Detect which cell encompasses the target text, then output its (x, y) center coordinate. 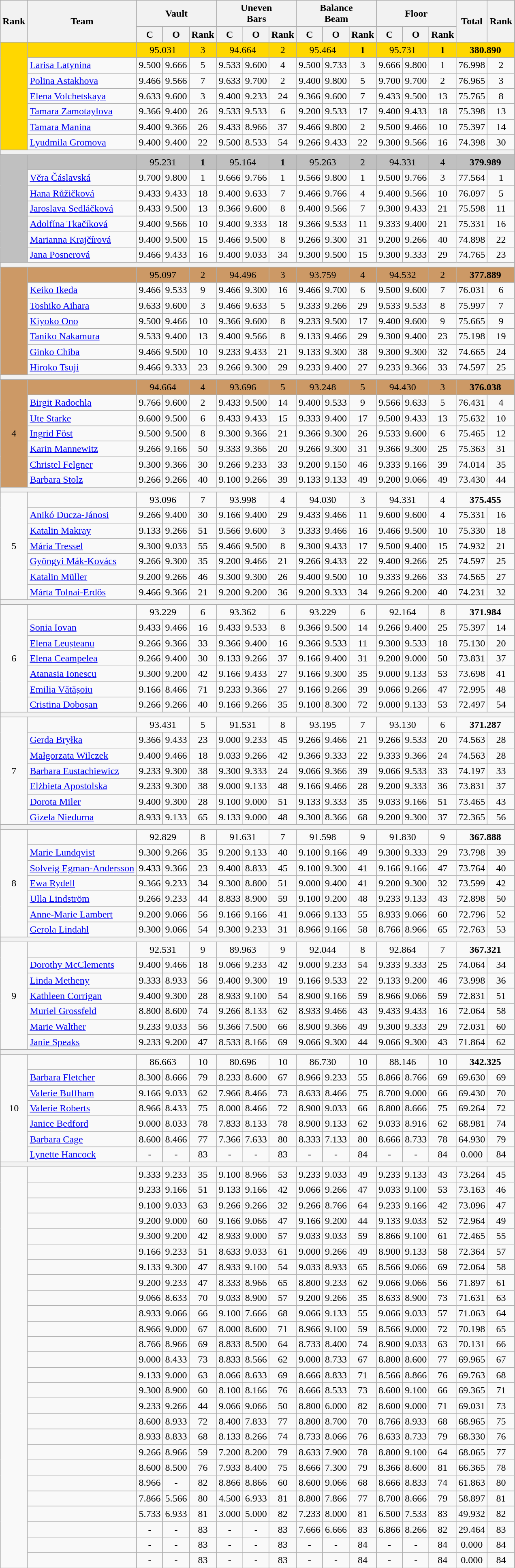
367.321 (485, 950)
Keiko Ikeda (82, 290)
94.430 (403, 387)
71.897 (472, 1282)
73.698 (472, 674)
68.330 (472, 1437)
Mária Tressel (82, 546)
Tamara Zamotaylova (82, 111)
Ulla Lindström (82, 899)
92.864 (403, 950)
74.665 (472, 352)
Valerie Buffham (82, 1093)
95.031 (163, 50)
91.531 (243, 725)
Total (472, 21)
76.431 (472, 402)
Marie Walther (82, 1027)
74.932 (472, 546)
89.963 (243, 950)
377.889 (485, 275)
5.733 (150, 1514)
93.195 (323, 725)
3.000 (229, 1514)
Taniko Nakamura (82, 336)
73.163 (472, 1190)
7.966 (229, 1093)
76.998 (472, 65)
Hiroko Tsuji (82, 367)
Christel Felgner (82, 464)
73.599 (472, 883)
375.455 (485, 500)
Elena Leușteanu (82, 643)
Elena Volchetskaya (82, 96)
371.287 (485, 725)
94.496 (243, 275)
72.465 (472, 1236)
75.465 (472, 434)
Valerie Roberts (82, 1108)
Birgit Radochla (82, 402)
70.131 (472, 1344)
69.763 (472, 1375)
UnevenBars (256, 14)
9.150 (335, 464)
49.932 (472, 1514)
70.198 (472, 1329)
Barbara Stolz (82, 480)
Katalin Makray (82, 531)
75.398 (472, 111)
Vault (177, 14)
92.829 (163, 837)
73.430 (472, 480)
Anne-Marie Lambert (82, 914)
74.765 (472, 255)
Toshiko Aihara (82, 306)
Larisa Latynina (82, 65)
64.930 (472, 1139)
Muriel Grossfeld (82, 1011)
Gizela Niedurna (82, 817)
Dorothy McClements (82, 965)
77.564 (472, 178)
Tamara Manina (82, 127)
Polina Astakhova (82, 81)
69.630 (472, 1077)
74.565 (472, 577)
Kiyoko Ono (82, 321)
93.130 (403, 725)
Barbara Fletcher (82, 1077)
75.198 (472, 336)
Jana Posnerová (82, 255)
6.000 (335, 1406)
71.631 (472, 1298)
75.130 (472, 643)
7.500 (256, 1027)
94.030 (323, 500)
93.998 (243, 500)
Ute Starke (82, 418)
Gerola Lindahl (82, 930)
69.264 (472, 1108)
380.890 (485, 50)
93.431 (163, 725)
Solveig Egman-Andersson (82, 868)
68.981 (472, 1124)
342.325 (485, 1062)
61.863 (472, 1483)
68.965 (472, 1421)
8.100 (229, 1390)
74.231 (472, 592)
69.965 (472, 1360)
Hana Růžičková (82, 193)
Lyudmila Gromova (82, 142)
Gyöngyi Mák-Kovács (82, 561)
73.998 (472, 980)
7.133 (335, 1139)
7.233 (310, 1514)
76.097 (472, 193)
76.031 (472, 290)
Kathleen Corrigan (82, 996)
71.864 (472, 1042)
80.696 (243, 1062)
68.065 (472, 1452)
72.831 (472, 996)
74.898 (472, 240)
75.765 (472, 96)
95.164 (243, 162)
73.798 (472, 852)
7.933 (229, 1467)
367.888 (485, 837)
75.665 (472, 321)
Barbara Cage (82, 1139)
69.031 (472, 1406)
72.365 (472, 817)
Anikó Ducza-Jánosi (82, 515)
95.231 (163, 162)
8.916 (416, 1124)
92.164 (403, 612)
Márta Tolnai-Erdős (82, 592)
7.366 (229, 1139)
7.533 (416, 1514)
91.830 (403, 837)
93.096 (163, 500)
93.362 (243, 612)
74.064 (472, 965)
6.866 (390, 1529)
75.632 (472, 418)
66.365 (472, 1467)
74.398 (472, 142)
Katalin Müller (82, 577)
376.038 (485, 387)
72.031 (472, 1027)
6.666 (335, 1529)
371.984 (485, 612)
91.631 (243, 837)
93.759 (323, 275)
92.531 (163, 950)
69.365 (472, 1390)
95.464 (323, 50)
Karin Mannewitz (82, 449)
69.430 (472, 1093)
Małgorzata Wilczek (82, 755)
93.248 (323, 387)
88.146 (403, 1062)
29.464 (472, 1529)
95.731 (403, 50)
75.363 (472, 449)
Marie Lundqvist (82, 852)
72.497 (472, 705)
Janie Speaks (82, 1042)
Elena Ceampelea (82, 659)
Atanasia Ionescu (82, 674)
Věra Čáslavská (82, 178)
9.733 (335, 65)
5.000 (256, 1514)
75.330 (472, 531)
Ewa Rydell (82, 883)
Gerda Bryłka (82, 740)
75.598 (472, 209)
92.044 (323, 950)
12 (501, 434)
Linda Metheny (82, 980)
73.764 (472, 868)
Janice Bedford (82, 1124)
7.300 (335, 1467)
91.598 (323, 837)
6.500 (390, 1514)
Emilia Vătășoiu (82, 689)
95.097 (163, 275)
73.096 (472, 1205)
95.263 (323, 162)
7.200 (229, 1452)
58.897 (472, 1498)
BalanceBeam (336, 14)
5.566 (176, 1498)
Jaroslava Sedláčková (82, 209)
73.465 (472, 802)
Barbara Eustachiewicz (82, 771)
72.964 (472, 1221)
Ingrid Föst (82, 434)
8.233 (229, 1077)
8.200 (256, 1452)
71.063 (472, 1313)
Marianna Krajčírová (82, 240)
Sonia Iovan (82, 627)
72.898 (472, 899)
8.033 (176, 1124)
74.197 (472, 771)
72.763 (472, 930)
75.997 (472, 306)
7.900 (335, 1452)
72.364 (472, 1251)
76.965 (472, 81)
72.995 (472, 689)
Dorota Miler (82, 802)
4.500 (229, 1498)
73.264 (472, 1174)
Cristina Doboșan (82, 705)
86.730 (323, 1062)
94.532 (403, 275)
Elżbieta Apostolska (82, 786)
Team (82, 21)
7.633 (256, 1139)
Floor (417, 14)
Adolfína Tkačíková (82, 224)
72.796 (472, 914)
86.663 (163, 1062)
Ginko Chiba (82, 352)
74.014 (472, 464)
93.696 (243, 387)
Lynette Hancock (82, 1155)
379.989 (485, 162)
